Find where the given text appears and provide that cell's center as (x, y) coordinate. 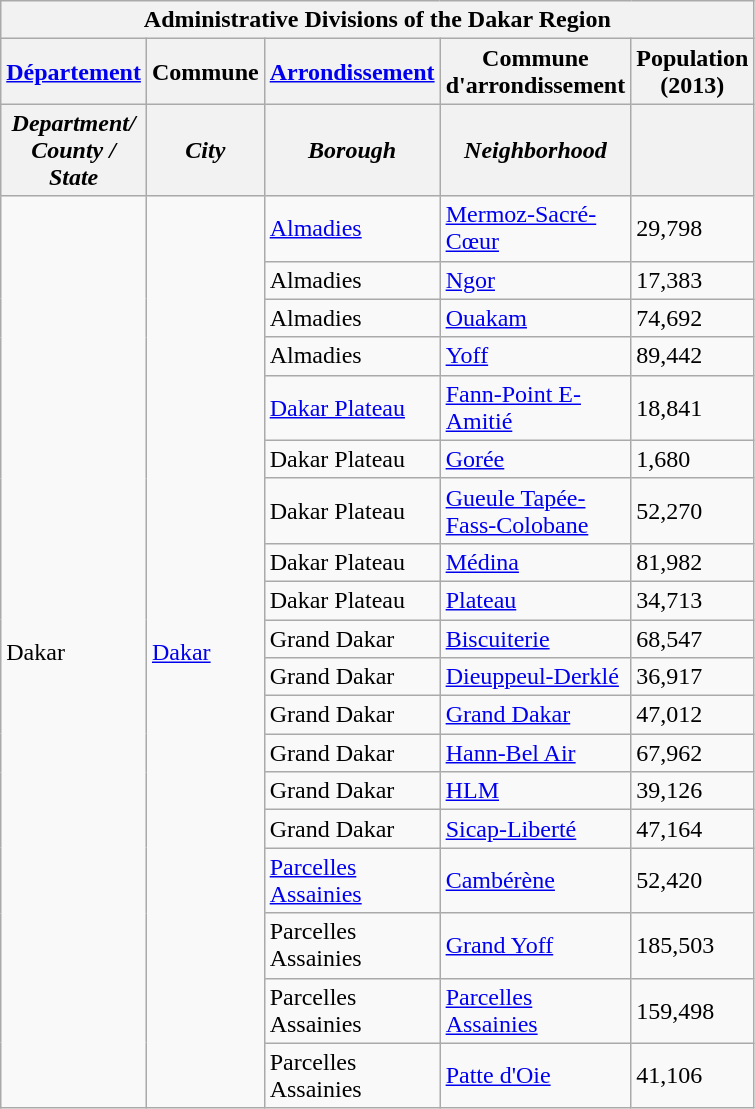
Biscuiterie (536, 639)
52,420 (692, 880)
41,106 (692, 1076)
1,680 (692, 459)
89,442 (692, 356)
HLM (536, 791)
Borough (352, 150)
Commune (205, 72)
Cambérène (536, 880)
47,164 (692, 829)
City (205, 150)
68,547 (692, 639)
Neighborhood (536, 150)
185,503 (692, 946)
Ngor (536, 280)
Département (74, 72)
29,798 (692, 228)
Administrative Divisions of the Dakar Region (378, 20)
18,841 (692, 408)
159,498 (692, 1010)
Fann-Point E-Amitié (536, 408)
Plateau (536, 600)
Gueule Tapée-Fass-Colobane (536, 510)
Grand Yoff (536, 946)
Mermoz-Sacré-Cœur (536, 228)
Commune d'arrondissement (536, 72)
Patte d'Oie (536, 1076)
17,383 (692, 280)
Dieuppeul-Derklé (536, 677)
34,713 (692, 600)
Arrondissement (352, 72)
67,962 (692, 753)
Hann-Bel Air (536, 753)
Gorée (536, 459)
36,917 (692, 677)
Ouakam (536, 318)
Médina (536, 562)
Yoff (536, 356)
Department/ County / State (74, 150)
Population (2013) (692, 72)
81,982 (692, 562)
47,012 (692, 715)
52,270 (692, 510)
39,126 (692, 791)
74,692 (692, 318)
Sicap-Liberté (536, 829)
